Capture the cell that displays the provided text and extract its (x, y) central coordinate. 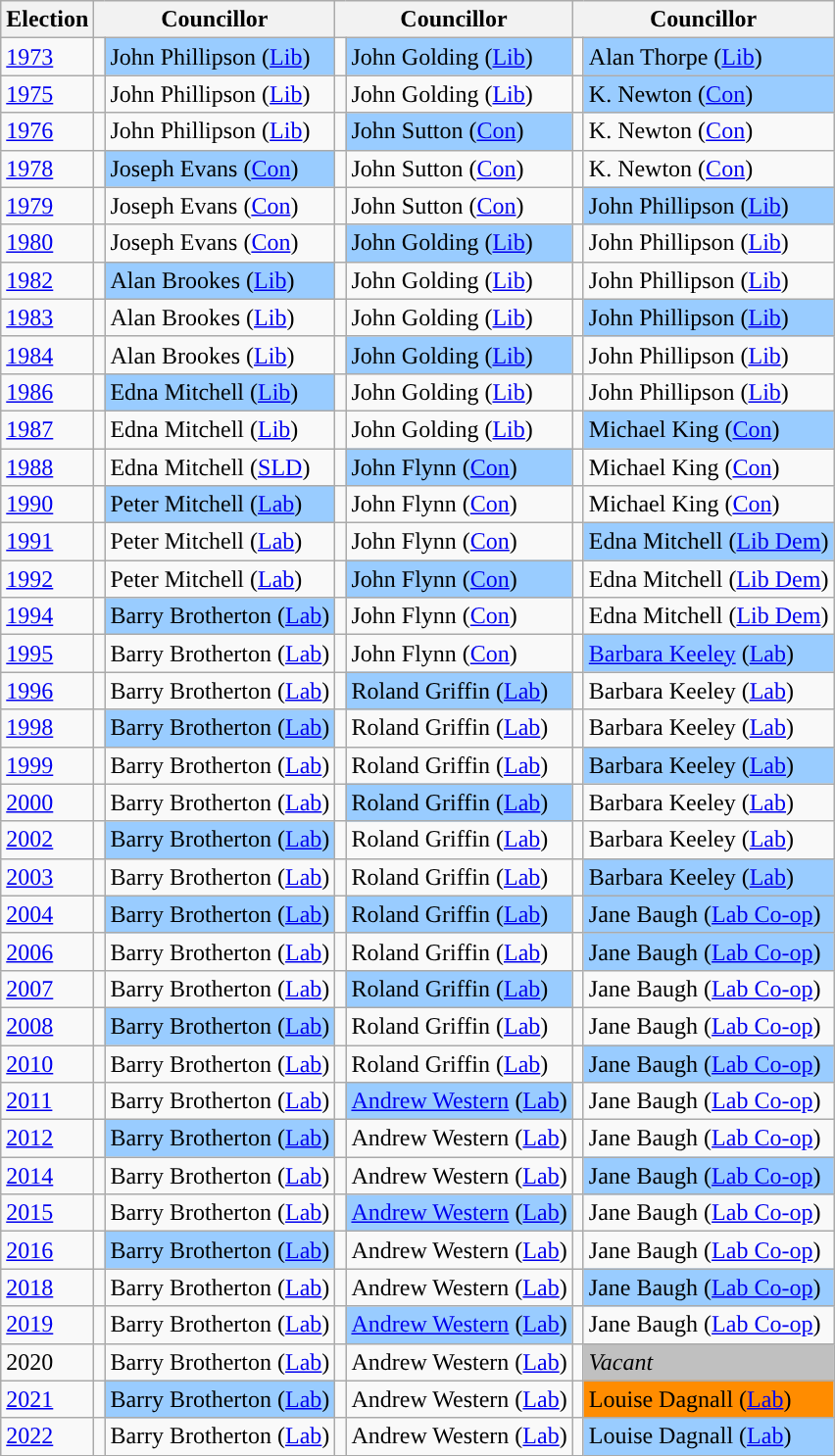
1979 (47, 206)
1991 (47, 542)
2022 (47, 1436)
2000 (47, 802)
1996 (47, 691)
2019 (47, 1325)
2004 (47, 914)
1975 (47, 94)
2020 (47, 1362)
1973 (47, 57)
1988 (47, 467)
1980 (47, 243)
1999 (47, 765)
1976 (47, 131)
2011 (47, 1101)
2012 (47, 1139)
1978 (47, 169)
2014 (47, 1176)
2010 (47, 1063)
1992 (47, 579)
2002 (47, 840)
2008 (47, 1026)
2015 (47, 1213)
1995 (47, 654)
Edna Mitchell (SLD) (220, 467)
1982 (47, 280)
2007 (47, 989)
1983 (47, 317)
1984 (47, 355)
2021 (47, 1399)
1986 (47, 392)
2016 (47, 1250)
1987 (47, 429)
Alan Thorpe (Lib) (709, 57)
Election (47, 20)
2006 (47, 951)
1994 (47, 616)
1998 (47, 728)
1990 (47, 505)
Vacant (709, 1362)
2003 (47, 877)
2018 (47, 1287)
